Scan for the cell matching the given text and deliver its (x, y) coordinate at center. 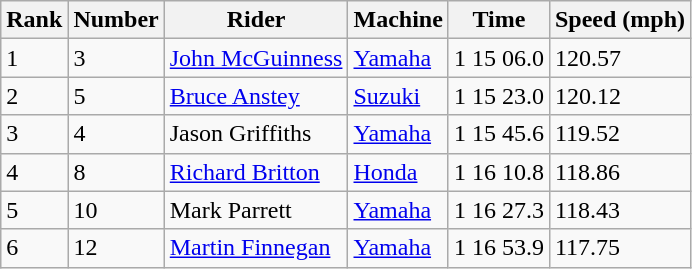
Rank (34, 20)
Bruce Anstey (256, 96)
8 (116, 172)
120.57 (620, 58)
118.43 (620, 210)
Number (116, 20)
120.12 (620, 96)
Martin Finnegan (256, 248)
1 (34, 58)
6 (34, 248)
1 16 53.9 (498, 248)
119.52 (620, 134)
Jason Griffiths (256, 134)
1 16 10.8 (498, 172)
Machine (398, 20)
Mark Parrett (256, 210)
1 16 27.3 (498, 210)
117.75 (620, 248)
2 (34, 96)
1 15 23.0 (498, 96)
118.86 (620, 172)
Speed (mph) (620, 20)
John McGuinness (256, 58)
Honda (398, 172)
1 15 45.6 (498, 134)
1 15 06.0 (498, 58)
Rider (256, 20)
Time (498, 20)
Richard Britton (256, 172)
Suzuki (398, 96)
12 (116, 248)
10 (116, 210)
